From the cell containing the given text, extract its center point as (X, Y) coordinate. 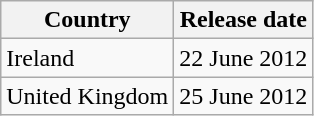
22 June 2012 (244, 58)
Release date (244, 20)
Country (88, 20)
Ireland (88, 58)
25 June 2012 (244, 96)
United Kingdom (88, 96)
